Search for the cell housing the specified text and yield its [X, Y] center coordinate. 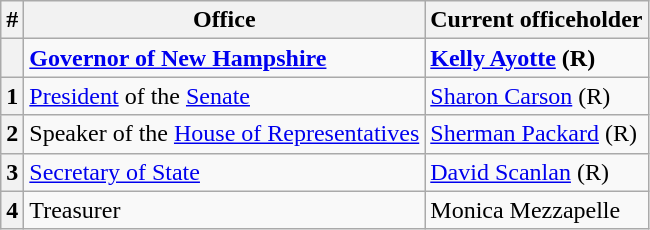
Office [224, 20]
3 [12, 172]
1 [12, 96]
Sherman Packard (R) [536, 134]
2 [12, 134]
Kelly Ayotte (R) [536, 58]
Governor of New Hampshire [224, 58]
Current officeholder [536, 20]
Monica Mezzapelle [536, 210]
Secretary of State [224, 172]
# [12, 20]
Speaker of the House of Representatives [224, 134]
Sharon Carson (R) [536, 96]
David Scanlan (R) [536, 172]
President of the Senate [224, 96]
Treasurer [224, 210]
4 [12, 210]
